Pinpoint the cell where the given text exists, returning its (x, y) midpoint coordinate. 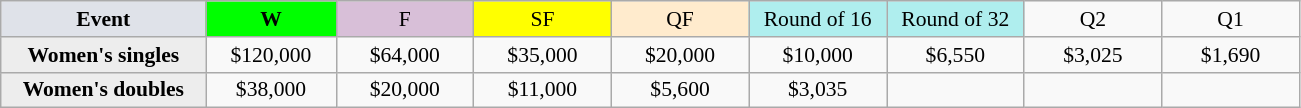
$64,000 (405, 55)
Women's doubles (104, 90)
$5,600 (680, 90)
$38,000 (271, 90)
$10,000 (818, 55)
Q2 (1093, 19)
$3,035 (818, 90)
SF (543, 19)
$1,690 (1231, 55)
Q1 (1231, 19)
Women's singles (104, 55)
W (271, 19)
$35,000 (543, 55)
Event (104, 19)
$3,025 (1093, 55)
Round of 16 (818, 19)
$120,000 (271, 55)
Round of 32 (955, 19)
QF (680, 19)
F (405, 19)
$11,000 (543, 90)
$6,550 (955, 55)
